For the text-containing cell, return its midpoint in [x, y] coordinate format. 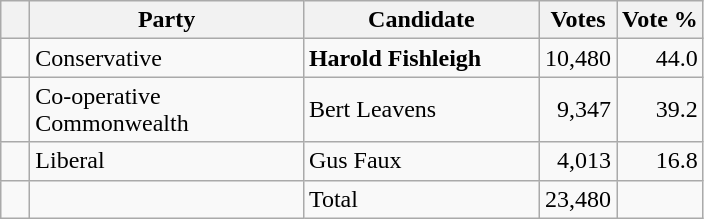
16.8 [660, 161]
Party [167, 20]
9,347 [578, 110]
23,480 [578, 199]
39.2 [660, 110]
Votes [578, 20]
4,013 [578, 161]
Liberal [167, 161]
Candidate [421, 20]
Co-operative Commonwealth [167, 110]
Bert Leavens [421, 110]
Harold Fishleigh [421, 58]
10,480 [578, 58]
Vote % [660, 20]
Gus Faux [421, 161]
Total [421, 199]
44.0 [660, 58]
Conservative [167, 58]
